Search for the cell housing the specified text and yield its (X, Y) center coordinate. 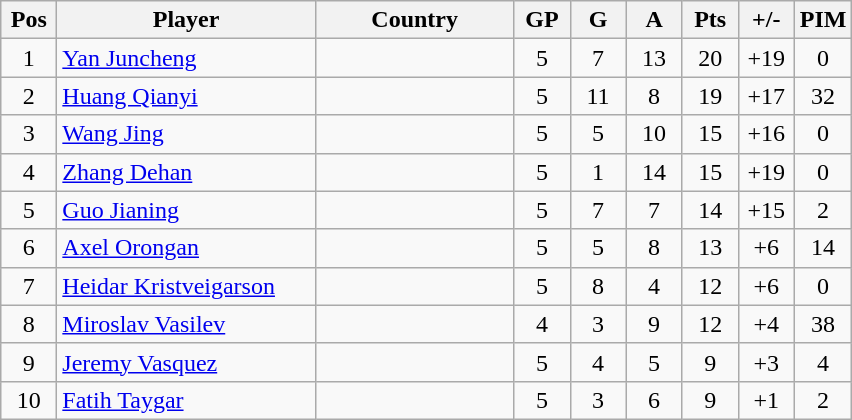
Player (186, 20)
Guo Jianing (186, 210)
PIM (823, 20)
+1 (766, 400)
G (598, 20)
+17 (766, 96)
Huang Qianyi (186, 96)
GP (542, 20)
Pts (710, 20)
Heidar Kristveigarson (186, 286)
+15 (766, 210)
A (654, 20)
32 (823, 96)
19 (710, 96)
Wang Jing (186, 134)
11 (598, 96)
Fatih Taygar (186, 400)
Jeremy Vasquez (186, 362)
Country (414, 20)
Zhang Dehan (186, 172)
38 (823, 324)
Pos (29, 20)
Yan Juncheng (186, 58)
+4 (766, 324)
Axel Orongan (186, 248)
+16 (766, 134)
Miroslav Vasilev (186, 324)
+3 (766, 362)
20 (710, 58)
+/- (766, 20)
